Return the (x, y) coordinate for the center point of the cell that contains the specified text.  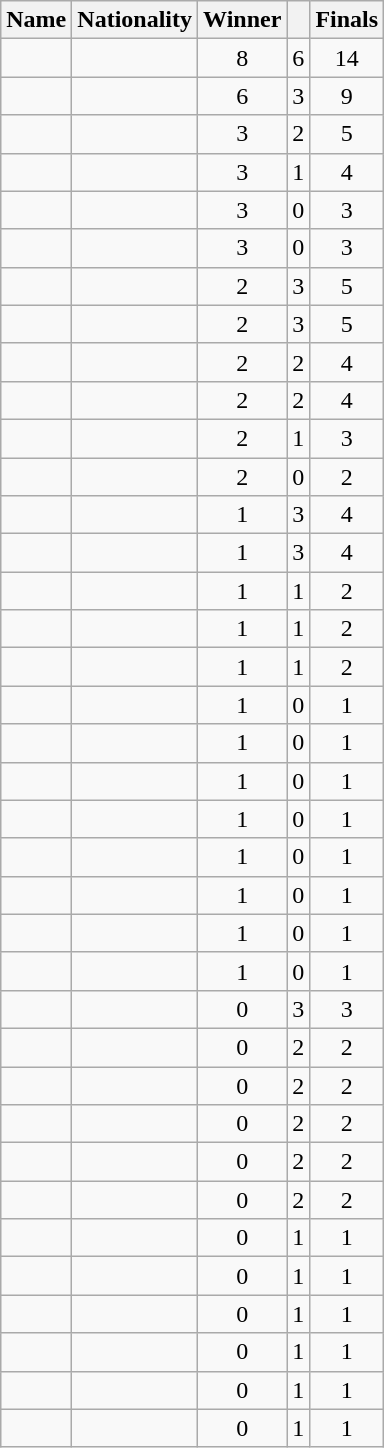
Winner (242, 20)
Name (36, 20)
8 (242, 58)
Nationality (135, 20)
14 (347, 58)
Finals (347, 20)
9 (347, 96)
